Determine the [x, y] coordinate at the center of the cell enclosing the given text.  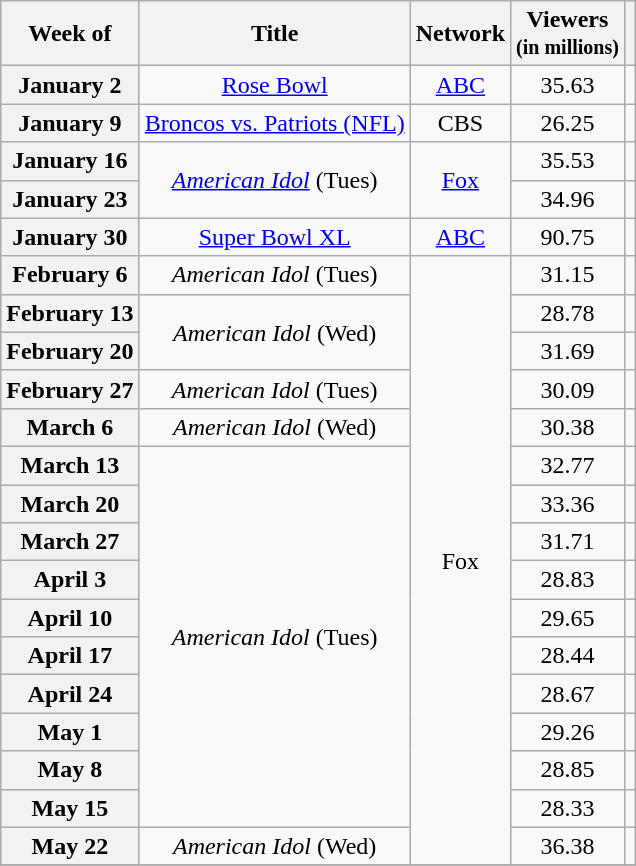
April 17 [70, 656]
Network [460, 34]
April 24 [70, 694]
April 10 [70, 618]
29.26 [568, 732]
36.38 [568, 846]
28.67 [568, 694]
29.65 [568, 618]
January 2 [70, 85]
May 22 [70, 846]
28.33 [568, 808]
28.85 [568, 770]
90.75 [568, 237]
Week of [70, 34]
32.77 [568, 465]
35.53 [568, 161]
February 27 [70, 389]
January 9 [70, 123]
March 6 [70, 427]
Rose Bowl [274, 85]
34.96 [568, 199]
26.25 [568, 123]
30.38 [568, 427]
33.36 [568, 503]
Broncos vs. Patriots (NFL) [274, 123]
April 3 [70, 580]
30.09 [568, 389]
31.69 [568, 351]
31.71 [568, 542]
CBS [460, 123]
Viewers(in millions) [568, 34]
January 23 [70, 199]
28.78 [568, 313]
Title [274, 34]
March 13 [70, 465]
May 8 [70, 770]
31.15 [568, 275]
28.83 [568, 580]
May 1 [70, 732]
January 16 [70, 161]
February 20 [70, 351]
28.44 [568, 656]
March 20 [70, 503]
February 13 [70, 313]
35.63 [568, 85]
March 27 [70, 542]
Super Bowl XL [274, 237]
January 30 [70, 237]
February 6 [70, 275]
May 15 [70, 808]
